Search for the cell housing the specified text and yield its (X, Y) center coordinate. 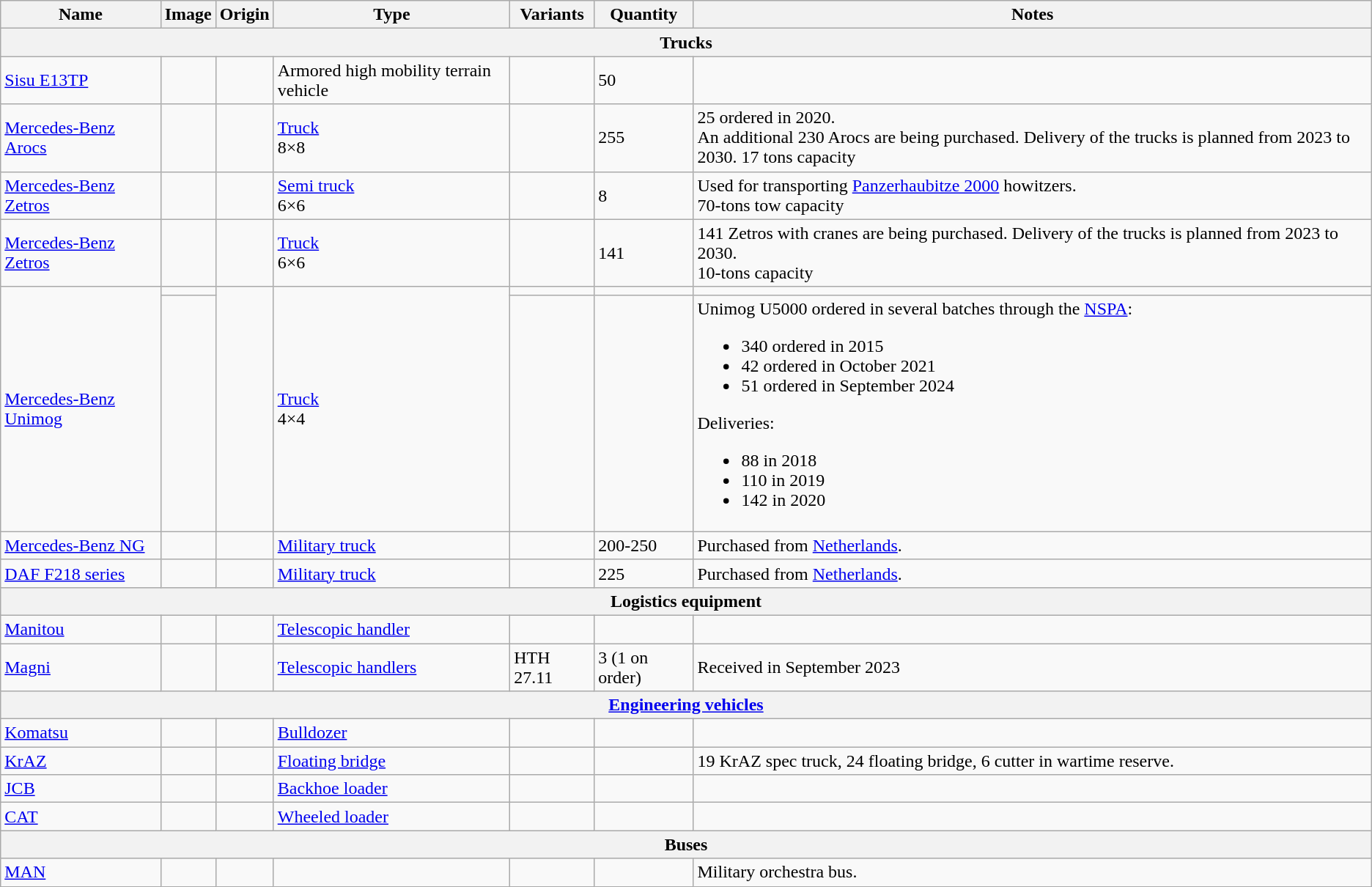
Buses (686, 844)
KrAZ (81, 761)
Used for transporting Panzerhaubitze 2000 howitzers.70-tons tow capacity (1032, 195)
Variants (553, 15)
Telescopic handlers (391, 667)
Type (391, 15)
3 (1 on order) (643, 667)
225 (643, 573)
Floating bridge (391, 761)
Backhoe loader (391, 789)
Notes (1032, 15)
Trucks (686, 43)
25 ordered in 2020.An additional 230 Arocs are being purchased. Delivery of the trucks is planned from 2023 to 2030. 17 tons capacity (1032, 138)
Mercedes-Benz NG (81, 545)
Sisu E13TP (81, 81)
Telescopic handler (391, 629)
Manitou (81, 629)
Logistics equipment (686, 601)
Komatsu (81, 733)
Semi truck6×6 (391, 195)
200-250 (643, 545)
Bulldozer (391, 733)
HTH 27.11 (553, 667)
Quantity (643, 15)
Engineering vehicles (686, 705)
Magni (81, 667)
50 (643, 81)
Mercedes-Benz Unimog (81, 409)
141 Zetros with cranes are being purchased. Delivery of the trucks is planned from 2023 to 2030.10-tons capacity (1032, 253)
Received in September 2023 (1032, 667)
141 (643, 253)
19 KrAZ spec truck, 24 floating bridge, 6 cutter in wartime reserve. (1032, 761)
Name (81, 15)
Origin (245, 15)
Wheeled loader (391, 817)
JCB (81, 789)
DAF F218 series (81, 573)
8 (643, 195)
Mercedes-Benz Arocs (81, 138)
MAN (81, 872)
Image (188, 15)
Military orchestra bus. (1032, 872)
Truck6×6 (391, 253)
Armored high mobility terrain vehicle (391, 81)
Truck4×4 (391, 409)
Truck8×8 (391, 138)
255 (643, 138)
CAT (81, 817)
